Search for the cell housing the specified text and yield its [x, y] center coordinate. 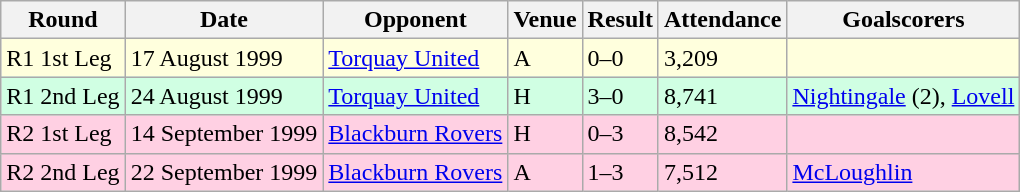
R2 2nd Leg [63, 172]
1–3 [620, 172]
14 September 1999 [224, 134]
Round [63, 20]
8,542 [722, 134]
0–3 [620, 134]
8,741 [722, 96]
Venue [545, 20]
3,209 [722, 58]
McLoughlin [904, 172]
3–0 [620, 96]
17 August 1999 [224, 58]
R1 1st Leg [63, 58]
Date [224, 20]
24 August 1999 [224, 96]
7,512 [722, 172]
R2 1st Leg [63, 134]
Opponent [416, 20]
Result [620, 20]
Nightingale (2), Lovell [904, 96]
Attendance [722, 20]
22 September 1999 [224, 172]
0–0 [620, 58]
Goalscorers [904, 20]
R1 2nd Leg [63, 96]
